Scan for the cell matching the given text and deliver its [X, Y] coordinate at center. 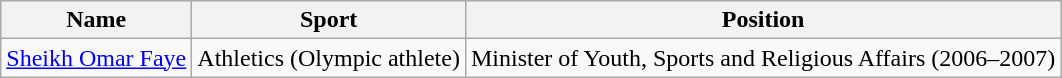
Minister of Youth, Sports and Religious Affairs (2006–2007) [762, 58]
Sport [329, 20]
Athletics (Olympic athlete) [329, 58]
Name [96, 20]
Position [762, 20]
Sheikh Omar Faye [96, 58]
